For the text-containing cell, return its midpoint in [X, Y] coordinate format. 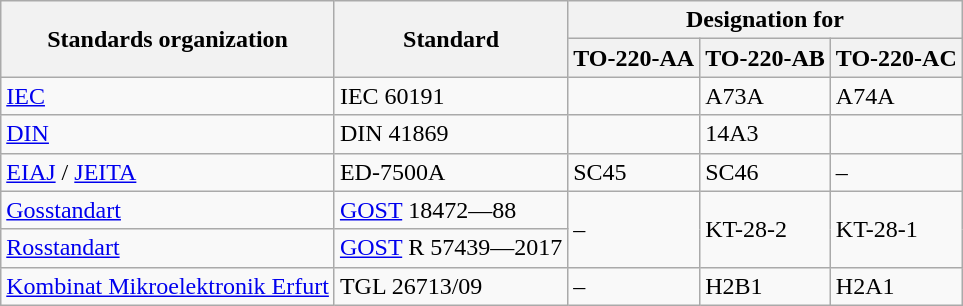
GOST R 57439—2017 [450, 248]
H2A1 [896, 286]
Standard [450, 39]
IEC 60191 [450, 96]
Designation for [766, 20]
14A3 [766, 134]
ED-7500A [450, 172]
DIN [168, 134]
DIN 41869 [450, 134]
EIAJ / JEITA [168, 172]
TO-220-AC [896, 58]
SC46 [766, 172]
Standards organization [168, 39]
KT-28-1 [896, 229]
H2B1 [766, 286]
KT-28-2 [766, 229]
A74A [896, 96]
GOST 18472—88 [450, 210]
Kombinat Mikroelektronik Erfurt [168, 286]
TO-220-AB [766, 58]
IEC [168, 96]
Rosstandart [168, 248]
A73A [766, 96]
TGL 26713/09 [450, 286]
SC45 [634, 172]
TO-220-AA [634, 58]
Gosstandart [168, 210]
